Search for the cell housing the specified text and yield its [x, y] center coordinate. 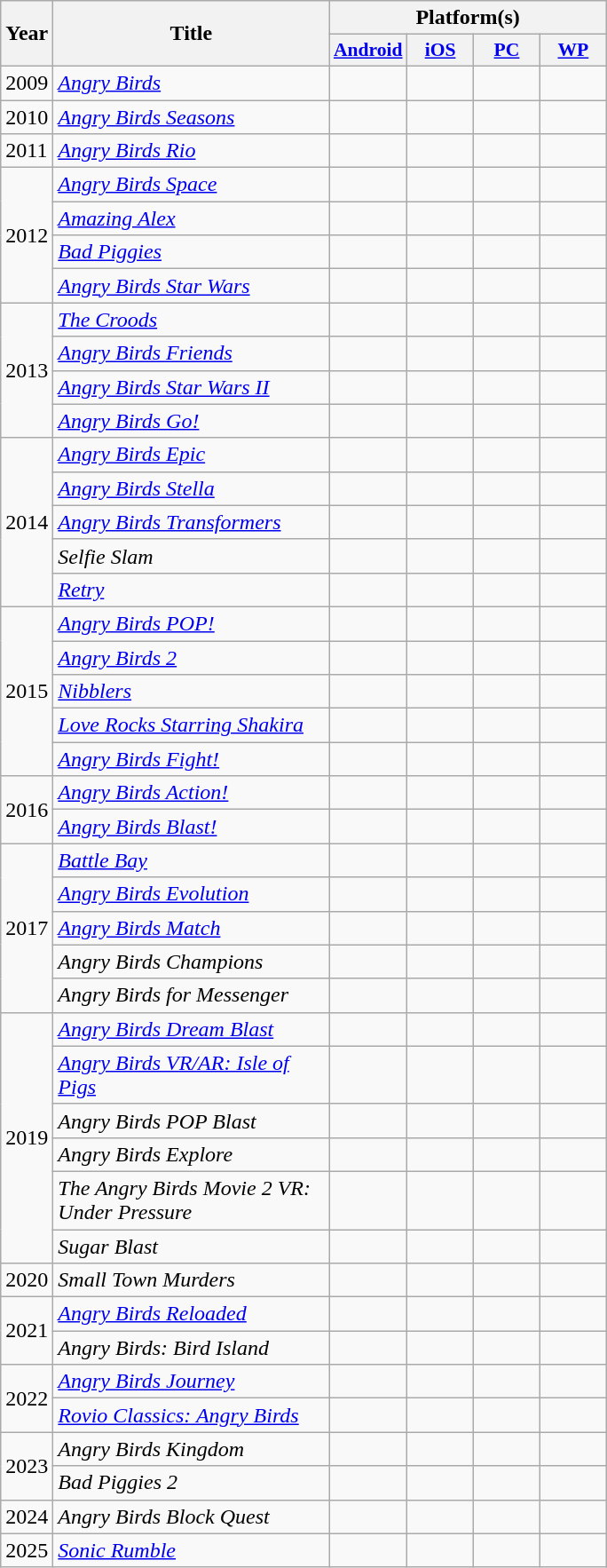
Angry Birds Rio [192, 151]
Angry Birds POP Blast [192, 1121]
Angry Birds Reloaded [192, 1314]
2009 [27, 83]
Angry Birds Champions [192, 962]
Angry Birds: Bird Island [192, 1348]
Angry Birds Space [192, 185]
Angry Birds Dream Blast [192, 1029]
2010 [27, 116]
Title [192, 34]
Platform(s) [468, 18]
Angry Birds Match [192, 928]
2024 [27, 1517]
iOS [440, 51]
Angry Birds Blast! [192, 827]
Sonic Rumble [192, 1550]
The Angry Birds Movie 2 VR: Under Pressure [192, 1200]
2014 [27, 522]
Bad Piggies 2 [192, 1483]
Angry Birds Evolution [192, 894]
Retry [192, 590]
Angry Birds VR/AR: Isle of Pigs [192, 1074]
Angry Birds Fight! [192, 759]
The Croods [192, 320]
2013 [27, 370]
2023 [27, 1466]
Angry Birds Action! [192, 793]
2025 [27, 1550]
Amazing Alex [192, 218]
Angry Birds Go! [192, 421]
Angry Birds Seasons [192, 116]
Angry Birds Journey [192, 1382]
2011 [27, 151]
Angry Birds [192, 83]
Angry Birds Star Wars II [192, 387]
Angry Birds Epic [192, 455]
Angry Birds Block Quest [192, 1517]
2022 [27, 1398]
Angry Birds Stella [192, 488]
Sugar Blast [192, 1246]
Bad Piggies [192, 252]
WP [573, 51]
Angry Birds Friends [192, 353]
Angry Birds for Messenger [192, 995]
Nibblers [192, 692]
Rovio Classics: Angry Birds [192, 1415]
Love Rocks Starring Shakira [192, 725]
Angry Birds Star Wars [192, 286]
Angry Birds POP! [192, 623]
2020 [27, 1280]
Small Town Murders [192, 1280]
2021 [27, 1331]
Angry Birds 2 [192, 658]
2019 [27, 1137]
Angry Birds Explore [192, 1154]
Year [27, 34]
2016 [27, 810]
2015 [27, 691]
PC [508, 51]
Android [368, 51]
Angry Birds Transformers [192, 522]
Angry Birds Kingdom [192, 1449]
Selfie Slam [192, 556]
Battle Bay [192, 860]
2012 [27, 235]
2017 [27, 928]
